Locate the cell with the specified text and output its (X, Y) center coordinate. 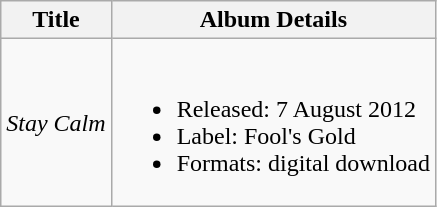
Title (56, 20)
Album Details (273, 20)
Released: 7 August 2012Label: Fool's GoldFormats: digital download (273, 122)
Stay Calm (56, 122)
